Determine the (x, y) coordinate at the center of the cell enclosing the given text.  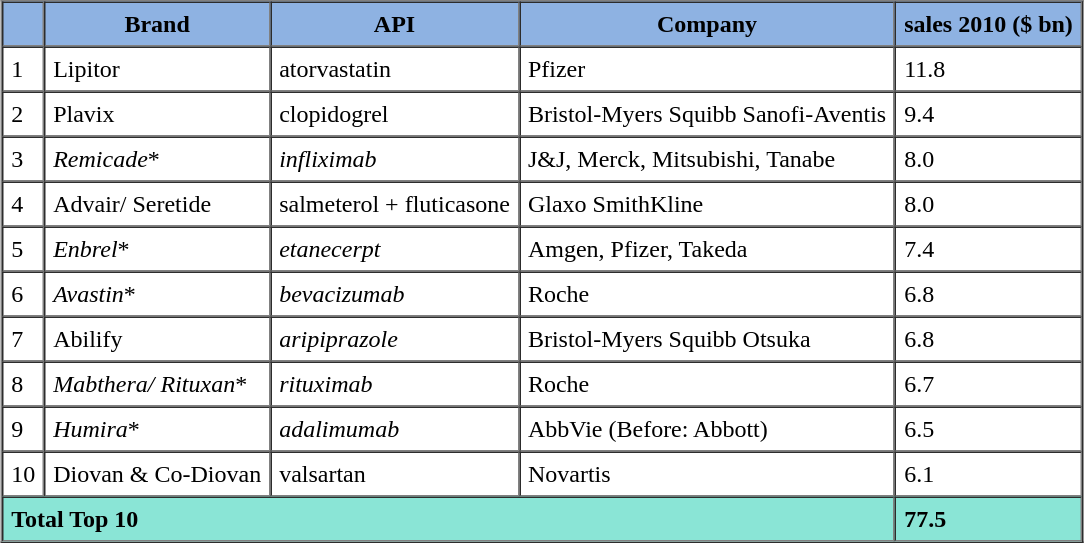
Lipitor (157, 68)
clopidogrel (394, 114)
4 (23, 204)
Humira* (157, 428)
Total Top 10 (448, 518)
adalimumab (394, 428)
7 (23, 338)
infliximab (394, 158)
77.5 (988, 518)
1 (23, 68)
J&J, Merck, Mitsubishi, Tanabe (707, 158)
Company (707, 24)
Abilify (157, 338)
Diovan & Co-Diovan (157, 474)
6.1 (988, 474)
11.8 (988, 68)
9.4 (988, 114)
salmeterol + fluticasone (394, 204)
aripiprazole (394, 338)
AbbVie (Before: Abbott) (707, 428)
API (394, 24)
Plavix (157, 114)
8 (23, 384)
Avastin* (157, 294)
sales 2010 ($ bn) (988, 24)
Glaxo SmithKline (707, 204)
7.4 (988, 248)
Mabthera/ Rituxan* (157, 384)
Brand (157, 24)
3 (23, 158)
Advair/ Seretide (157, 204)
Novartis (707, 474)
etanecerpt (394, 248)
bevacizumab (394, 294)
rituximab (394, 384)
2 (23, 114)
6.5 (988, 428)
Pfizer (707, 68)
Enbrel* (157, 248)
5 (23, 248)
Remicade* (157, 158)
Amgen, Pfizer, Takeda (707, 248)
9 (23, 428)
6 (23, 294)
atorvastatin (394, 68)
10 (23, 474)
Bristol-Myers Squibb Sanofi-Aventis (707, 114)
Bristol-Myers Squibb Otsuka (707, 338)
6.7 (988, 384)
valsartan (394, 474)
